Return the [X, Y] coordinate for the center point of the cell that contains the specified text.  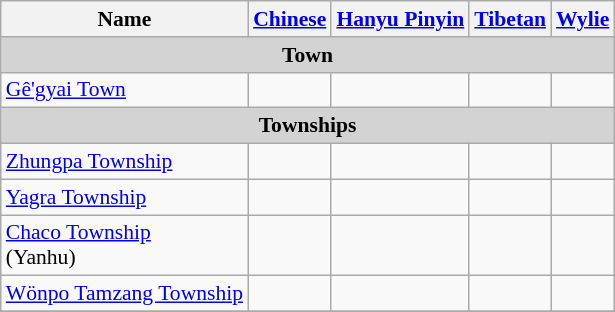
Tibetan [510, 19]
Wönpo Tamzang Township [124, 294]
Yagra Township [124, 197]
Wylie [582, 19]
Name [124, 19]
Zhungpa Township [124, 162]
Gê'gyai Town [124, 90]
Townships [308, 126]
Town [308, 55]
Chaco Township(Yanhu) [124, 246]
Hanyu Pinyin [400, 19]
Chinese [290, 19]
